Capture the cell that displays the provided text and extract its [X, Y] central coordinate. 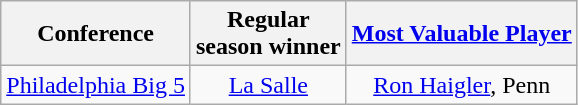
Ron Haigler, Penn [462, 85]
La Salle [268, 85]
Conference [96, 34]
Regular season winner [268, 34]
Philadelphia Big 5 [96, 85]
Most Valuable Player [462, 34]
